For the text-containing cell, return its midpoint in (X, Y) coordinate format. 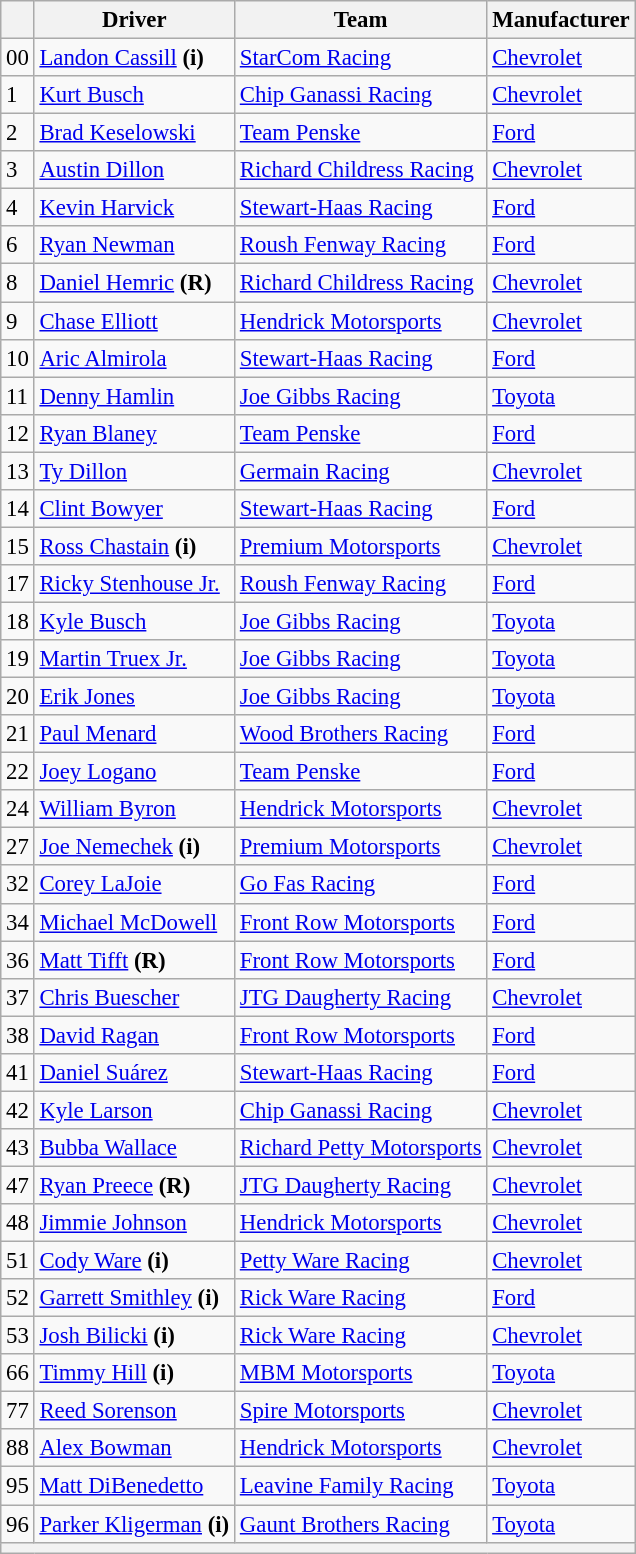
Denny Hamlin (134, 396)
Jimmie Johnson (134, 1223)
00 (18, 58)
David Ragan (134, 1035)
96 (18, 1524)
Michael McDowell (134, 922)
Ty Dillon (134, 471)
Kyle Busch (134, 621)
14 (18, 509)
32 (18, 885)
Daniel Suárez (134, 1073)
Garrett Smithley (i) (134, 1298)
Kevin Harvick (134, 208)
Timmy Hill (i) (134, 1373)
24 (18, 809)
Cody Ware (i) (134, 1261)
Matt DiBenedetto (134, 1486)
27 (18, 847)
34 (18, 922)
52 (18, 1298)
Corey LaJoie (134, 885)
95 (18, 1486)
StarCom Racing (361, 58)
47 (18, 1185)
Manufacturer (561, 20)
77 (18, 1411)
Kyle Larson (134, 1110)
Matt Tifft (R) (134, 960)
9 (18, 321)
Landon Cassill (i) (134, 58)
66 (18, 1373)
Daniel Hemric (R) (134, 283)
William Byron (134, 809)
10 (18, 358)
Joe Nemechek (i) (134, 847)
Clint Bowyer (134, 509)
Petty Ware Racing (361, 1261)
Ross Chastain (i) (134, 546)
4 (18, 208)
Bubba Wallace (134, 1148)
Erik Jones (134, 697)
37 (18, 997)
Ryan Blaney (134, 433)
MBM Motorsports (361, 1373)
Reed Sorenson (134, 1411)
6 (18, 245)
Chase Elliott (134, 321)
Kurt Busch (134, 95)
Go Fas Racing (361, 885)
Joey Logano (134, 772)
1 (18, 95)
Ricky Stenhouse Jr. (134, 584)
48 (18, 1223)
13 (18, 471)
Ryan Newman (134, 245)
11 (18, 396)
Josh Bilicki (i) (134, 1336)
Germain Racing (361, 471)
51 (18, 1261)
22 (18, 772)
Leavine Family Racing (361, 1486)
8 (18, 283)
38 (18, 1035)
12 (18, 433)
Wood Brothers Racing (361, 734)
41 (18, 1073)
Spire Motorsports (361, 1411)
Driver (134, 20)
42 (18, 1110)
17 (18, 584)
Team (361, 20)
Ryan Preece (R) (134, 1185)
20 (18, 697)
19 (18, 659)
Brad Keselowski (134, 133)
Aric Almirola (134, 358)
21 (18, 734)
3 (18, 170)
36 (18, 960)
Parker Kligerman (i) (134, 1524)
Chris Buescher (134, 997)
15 (18, 546)
Martin Truex Jr. (134, 659)
Alex Bowman (134, 1449)
Gaunt Brothers Racing (361, 1524)
43 (18, 1148)
2 (18, 133)
18 (18, 621)
Richard Petty Motorsports (361, 1148)
Paul Menard (134, 734)
88 (18, 1449)
53 (18, 1336)
Austin Dillon (134, 170)
